Search for the cell housing the specified text and yield its [x, y] center coordinate. 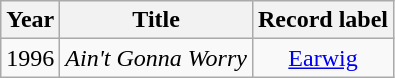
Record label [322, 20]
Ain't Gonna Worry [156, 58]
Year [30, 20]
Title [156, 20]
Earwig [322, 58]
1996 [30, 58]
